Detect which cell encompasses the target text, then output its (X, Y) center coordinate. 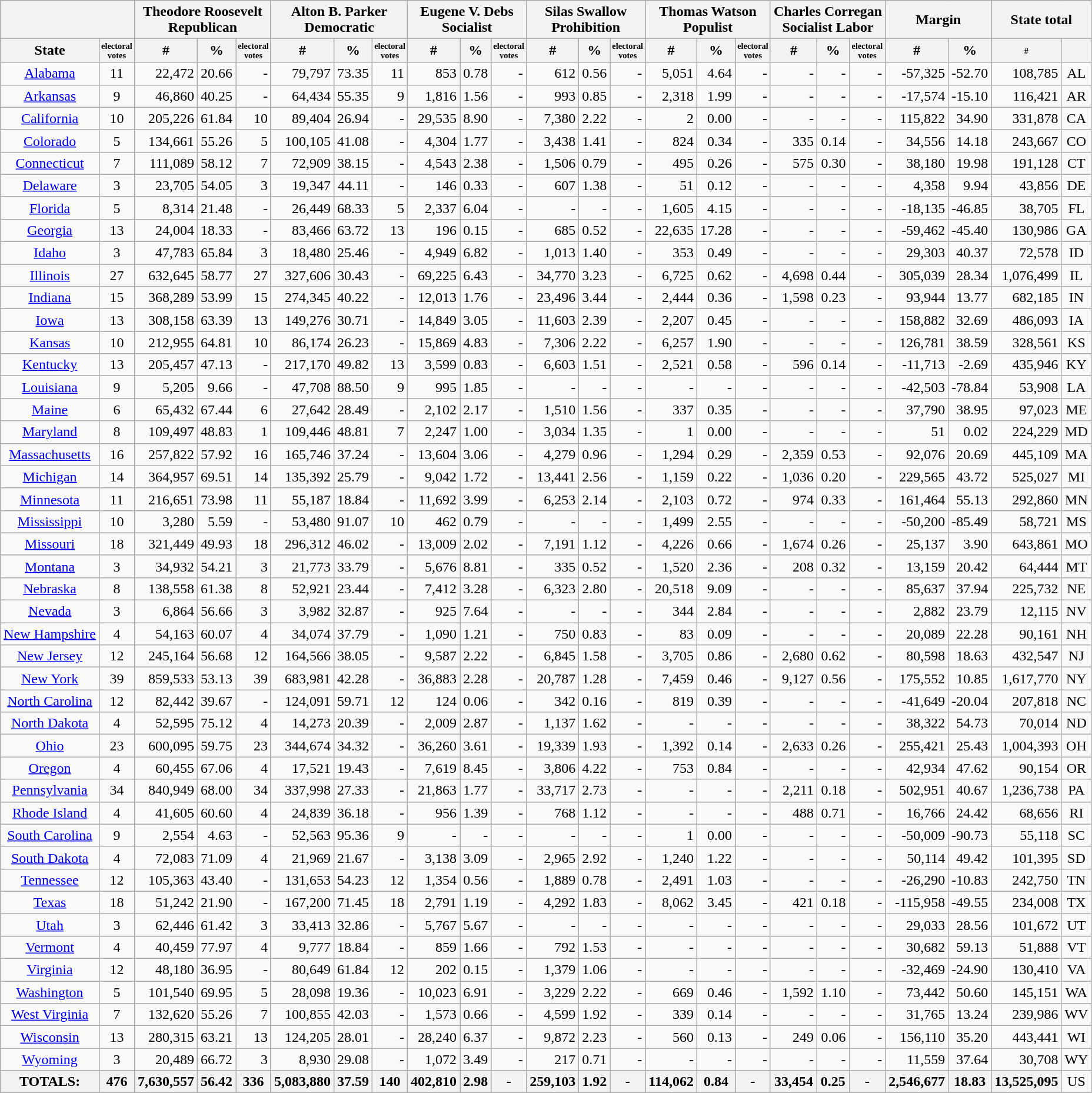
1,510 (553, 410)
1,240 (671, 858)
21,863 (434, 790)
Washington (50, 992)
156,110 (917, 1037)
1.90 (715, 343)
682,185 (1026, 298)
8,930 (302, 1059)
1.22 (715, 858)
-24.90 (970, 970)
30,682 (917, 947)
68.00 (217, 790)
27,642 (302, 410)
280,315 (166, 1037)
Rhode Island (50, 813)
67.06 (217, 768)
607 (553, 185)
Utah (50, 925)
207,818 (1026, 701)
69.51 (217, 477)
KS (1077, 343)
38.59 (970, 343)
13.24 (970, 1015)
36,260 (434, 746)
146 (434, 185)
255,421 (917, 746)
Illinois (50, 275)
4,698 (793, 275)
18.83 (970, 1082)
Alabama (50, 74)
3,280 (166, 521)
443,441 (1026, 1037)
82,442 (166, 701)
669 (671, 992)
337,998 (302, 790)
2,882 (917, 612)
Eugene V. DebsSocialist (467, 20)
30.71 (353, 320)
WY (1077, 1059)
167,200 (302, 902)
20,518 (671, 589)
212,955 (166, 343)
89,404 (302, 118)
63.21 (217, 1037)
11,692 (434, 499)
0.85 (594, 96)
37.79 (353, 634)
-2.69 (970, 365)
1.99 (715, 96)
9,777 (302, 947)
36.95 (217, 970)
86,174 (302, 343)
2.28 (475, 679)
1.19 (475, 902)
60,455 (166, 768)
1.72 (475, 477)
72,578 (1026, 253)
1,499 (671, 521)
54.73 (970, 723)
2,318 (671, 96)
3.90 (970, 544)
22,635 (671, 230)
234,008 (1026, 902)
9,042 (434, 477)
5.59 (217, 521)
525,027 (1026, 477)
21.48 (217, 208)
MA (1077, 454)
3,806 (553, 768)
2 (671, 118)
69,225 (434, 275)
1,816 (434, 96)
Thomas WatsonPopulist (708, 20)
0.13 (715, 1037)
23.44 (353, 589)
Massachusetts (50, 454)
65,432 (166, 410)
100,855 (302, 1015)
South Carolina (50, 835)
16,766 (917, 813)
90,154 (1026, 768)
7,619 (434, 768)
40.22 (353, 298)
24,004 (166, 230)
0.49 (715, 253)
217,170 (302, 365)
56.66 (217, 612)
12,115 (1026, 612)
33.79 (353, 566)
3,138 (434, 858)
3,982 (302, 612)
11,559 (917, 1059)
NC (1077, 701)
1.28 (594, 679)
50.60 (970, 992)
1.53 (594, 947)
344,674 (302, 746)
MO (1077, 544)
47.13 (217, 365)
85,637 (917, 589)
0.20 (833, 477)
97,023 (1026, 410)
225,732 (1026, 589)
4.64 (715, 74)
2.84 (715, 612)
0.34 (715, 141)
34.90 (970, 118)
29,033 (917, 925)
342 (553, 701)
64,434 (302, 96)
1.06 (594, 970)
33,717 (553, 790)
224,229 (1026, 432)
2,491 (671, 880)
2.23 (594, 1037)
55.13 (970, 499)
53.99 (217, 298)
Nebraska (50, 589)
4,599 (553, 1015)
337 (671, 410)
59.13 (970, 947)
18,480 (302, 253)
50,114 (917, 858)
ND (1077, 723)
259,103 (553, 1082)
1.51 (594, 365)
71.45 (353, 902)
19,347 (302, 185)
Montana (50, 566)
34,770 (553, 275)
495 (671, 163)
23.79 (970, 612)
364,957 (166, 477)
38.15 (353, 163)
MT (1077, 566)
51,242 (166, 902)
42.03 (353, 1015)
0.44 (833, 275)
5,676 (434, 566)
72,083 (166, 858)
3.49 (475, 1059)
59.75 (217, 746)
61.42 (217, 925)
38,180 (917, 163)
486,093 (1026, 320)
925 (434, 612)
22.28 (970, 634)
1,573 (434, 1015)
20.42 (970, 566)
18.33 (217, 230)
South Dakota (50, 858)
5,205 (166, 387)
305,039 (917, 275)
58.12 (217, 163)
Texas (50, 902)
54.05 (217, 185)
6,603 (553, 365)
25.43 (970, 746)
768 (553, 813)
-15.10 (970, 96)
40.37 (970, 253)
49.82 (353, 365)
28.01 (353, 1037)
2,444 (671, 298)
North Dakota (50, 723)
43.72 (970, 477)
853 (434, 74)
0.32 (833, 566)
UT (1077, 925)
859,533 (166, 679)
8,062 (671, 902)
Silas SwallowProhibition (586, 20)
2.80 (594, 589)
DE (1077, 185)
28,098 (302, 992)
66.72 (217, 1059)
47,708 (302, 387)
-50,200 (917, 521)
10,023 (434, 992)
114,062 (671, 1082)
-50,009 (917, 835)
32.69 (970, 320)
42,934 (917, 768)
46,860 (166, 96)
11,603 (553, 320)
ME (1077, 410)
56.42 (217, 1082)
54.21 (217, 566)
2,102 (434, 410)
TN (1077, 880)
1,520 (671, 566)
3,438 (553, 141)
New Jersey (50, 656)
336 (254, 1082)
327,606 (302, 275)
Vermont (50, 947)
NE (1077, 589)
38,705 (1026, 208)
20,489 (166, 1059)
43.40 (217, 880)
612 (553, 74)
55,118 (1026, 835)
MD (1077, 432)
52,563 (302, 835)
32.86 (353, 925)
4.63 (217, 835)
824 (671, 141)
80,649 (302, 970)
37.24 (353, 454)
10.85 (970, 679)
34.32 (353, 746)
2,247 (434, 432)
2,009 (434, 723)
3.99 (475, 499)
61.38 (217, 589)
5.67 (475, 925)
TOTALS: (50, 1082)
145,151 (1026, 992)
101,540 (166, 992)
49.42 (970, 858)
Pennsylvania (50, 790)
368,289 (166, 298)
FL (1077, 208)
9,872 (553, 1037)
40.67 (970, 790)
2.73 (594, 790)
TX (1077, 902)
80,598 (917, 656)
2.92 (594, 858)
28.34 (970, 275)
4,304 (434, 141)
Wyoming (50, 1059)
0.72 (715, 499)
SD (1077, 858)
44.11 (353, 185)
34,932 (166, 566)
17.28 (715, 230)
792 (553, 947)
41,605 (166, 813)
CT (1077, 163)
IN (1077, 298)
-115,958 (917, 902)
13,009 (434, 544)
North Carolina (50, 701)
7,191 (553, 544)
13,604 (434, 454)
6,864 (166, 612)
0.16 (594, 701)
53.13 (217, 679)
140 (390, 1082)
20.69 (970, 454)
Oregon (50, 768)
46.02 (353, 544)
149,276 (302, 320)
1,137 (553, 723)
4.22 (594, 768)
2.02 (475, 544)
24.42 (970, 813)
25.46 (353, 253)
Delaware (50, 185)
GA (1077, 230)
3,705 (671, 656)
3,229 (553, 992)
0.96 (594, 454)
28.56 (970, 925)
Theodore RooseveltRepublican (202, 20)
130,410 (1026, 970)
7,459 (671, 679)
859 (434, 947)
-17,574 (917, 96)
Indiana (50, 298)
331,878 (1026, 118)
29,303 (917, 253)
502,951 (917, 790)
7,412 (434, 589)
60.07 (217, 634)
-46.85 (970, 208)
13,525,095 (1026, 1082)
83 (671, 634)
101,395 (1026, 858)
1,598 (793, 298)
36.18 (353, 813)
1,294 (671, 454)
2.98 (475, 1082)
1.40 (594, 253)
-78.84 (970, 387)
New Hampshire (50, 634)
1,159 (671, 477)
13.77 (970, 298)
0.53 (833, 454)
13,441 (553, 477)
0.58 (715, 365)
6,323 (553, 589)
19.43 (353, 768)
24,839 (302, 813)
217 (553, 1059)
33,413 (302, 925)
West Virginia (50, 1015)
IL (1077, 275)
42.28 (353, 679)
819 (671, 701)
0.09 (715, 634)
37,790 (917, 410)
52,595 (166, 723)
20.66 (217, 74)
1,090 (434, 634)
14,849 (434, 320)
3.23 (594, 275)
321,449 (166, 544)
37.64 (970, 1059)
3.61 (475, 746)
Georgia (50, 230)
Arkansas (50, 96)
73,442 (917, 992)
1,605 (671, 208)
Nevada (50, 612)
26,449 (302, 208)
8.45 (475, 768)
2,103 (671, 499)
596 (793, 365)
4,226 (671, 544)
6.37 (475, 1037)
245,164 (166, 656)
ID (1077, 253)
NY (1077, 679)
21,773 (302, 566)
1.76 (475, 298)
91.07 (353, 521)
Margin (938, 20)
1,354 (434, 880)
3.45 (715, 902)
-32,469 (917, 970)
Florida (50, 208)
1.41 (594, 141)
108,785 (1026, 74)
575 (793, 163)
71.09 (217, 858)
-90.73 (970, 835)
Idaho (50, 253)
8.81 (475, 566)
164,566 (302, 656)
33,454 (793, 1082)
19,339 (553, 746)
25.79 (353, 477)
Virginia (50, 970)
72,909 (302, 163)
52,921 (302, 589)
4,543 (434, 163)
53,480 (302, 521)
7,306 (553, 343)
402,810 (434, 1082)
25,137 (917, 544)
83,466 (302, 230)
993 (553, 96)
130,986 (1026, 230)
NH (1077, 634)
7,380 (553, 118)
683,981 (302, 679)
26.23 (353, 343)
9.94 (970, 185)
79,797 (302, 74)
685 (553, 230)
73.35 (353, 74)
600,095 (166, 746)
274,345 (302, 298)
64,444 (1026, 566)
1,379 (553, 970)
476 (116, 1082)
257,822 (166, 454)
4,292 (553, 902)
2,546,677 (917, 1082)
308,158 (166, 320)
124,205 (302, 1037)
-85.49 (970, 521)
1,036 (793, 477)
1,076,499 (1026, 275)
2.87 (475, 723)
1,889 (553, 880)
4.15 (715, 208)
432,547 (1026, 656)
1,236,738 (1026, 790)
38.05 (353, 656)
4,949 (434, 253)
63.39 (217, 320)
69.95 (217, 992)
9.09 (715, 589)
2.38 (475, 163)
0.39 (715, 701)
29.08 (353, 1059)
115,822 (917, 118)
6,845 (553, 656)
WV (1077, 1015)
WI (1077, 1037)
6.91 (475, 992)
4.83 (475, 343)
126,781 (917, 343)
State (50, 51)
2,680 (793, 656)
NV (1077, 612)
63.72 (353, 230)
43,856 (1026, 185)
20,787 (553, 679)
21.90 (217, 902)
MI (1077, 477)
1.62 (594, 723)
WA (1077, 992)
AR (1077, 96)
196 (434, 230)
53,908 (1026, 387)
7.64 (475, 612)
CO (1077, 141)
249 (793, 1037)
8.90 (475, 118)
-49.55 (970, 902)
55.35 (353, 96)
134,661 (166, 141)
20.39 (353, 723)
1.66 (475, 947)
37.59 (353, 1082)
40.25 (217, 96)
109,446 (302, 432)
51,888 (1026, 947)
243,667 (1026, 141)
995 (434, 387)
1,392 (671, 746)
974 (793, 499)
-57,325 (917, 74)
131,653 (302, 880)
643,861 (1026, 544)
4,279 (553, 454)
6,725 (671, 275)
6,257 (671, 343)
OR (1077, 768)
58.77 (217, 275)
21,969 (302, 858)
17,521 (302, 768)
56.68 (217, 656)
101,672 (1026, 925)
48.83 (217, 432)
23,705 (166, 185)
165,746 (302, 454)
2,207 (671, 320)
956 (434, 813)
1.10 (833, 992)
1.39 (475, 813)
1,004,393 (1026, 746)
Minnesota (50, 499)
132,620 (166, 1015)
34,074 (302, 634)
California (50, 118)
34,556 (917, 141)
344 (671, 612)
239,986 (1026, 1015)
5,083,880 (302, 1082)
0.30 (833, 163)
95.36 (353, 835)
1.21 (475, 634)
MN (1077, 499)
US (1077, 1082)
2.36 (715, 566)
1,013 (553, 253)
19.98 (970, 163)
753 (671, 768)
2,633 (793, 746)
445,109 (1026, 454)
0.29 (715, 454)
IA (1077, 320)
31,765 (917, 1015)
3,034 (553, 432)
1.93 (594, 746)
191,128 (1026, 163)
68.33 (353, 208)
36,883 (434, 679)
Ohio (50, 746)
92,076 (917, 454)
2.17 (475, 410)
26.94 (353, 118)
3.28 (475, 589)
3.44 (594, 298)
0.36 (715, 298)
-10.83 (970, 880)
CA (1077, 118)
2.14 (594, 499)
1,617,770 (1026, 679)
-11,713 (917, 365)
105,363 (166, 880)
41.08 (353, 141)
38,322 (917, 723)
0.35 (715, 410)
1,592 (793, 992)
202 (434, 970)
27.33 (353, 790)
100,105 (302, 141)
0.25 (833, 1082)
12,013 (434, 298)
6.82 (475, 253)
205,226 (166, 118)
208 (793, 566)
1,506 (553, 163)
23,496 (553, 298)
1.83 (594, 902)
339 (671, 1015)
PA (1077, 790)
2,554 (166, 835)
14,273 (302, 723)
6,253 (553, 499)
229,565 (917, 477)
OH (1077, 746)
65.84 (217, 253)
9,127 (793, 679)
Louisiana (50, 387)
1.85 (475, 387)
13,159 (917, 566)
-45.40 (970, 230)
SC (1077, 835)
5,767 (434, 925)
55,187 (302, 499)
39.67 (217, 701)
70,014 (1026, 723)
68,656 (1026, 813)
2,791 (434, 902)
1,072 (434, 1059)
VA (1077, 970)
35.20 (970, 1037)
135,392 (302, 477)
8,314 (166, 208)
AL (1077, 74)
-42,503 (917, 387)
1.58 (594, 656)
2.55 (715, 521)
161,464 (917, 499)
67.44 (217, 410)
109,497 (166, 432)
750 (553, 634)
2,359 (793, 454)
9.66 (217, 387)
28.49 (353, 410)
14.18 (970, 141)
0.86 (715, 656)
158,882 (917, 320)
KY (1077, 365)
124 (434, 701)
2,965 (553, 858)
462 (434, 521)
0.23 (833, 298)
VT (1077, 947)
2,211 (793, 790)
Mississippi (50, 521)
47,783 (166, 253)
Maine (50, 410)
421 (793, 902)
296,312 (302, 544)
47.62 (970, 768)
Connecticut (50, 163)
1.00 (475, 432)
-41,649 (917, 701)
NJ (1077, 656)
59.71 (353, 701)
62,446 (166, 925)
175,552 (917, 679)
1.38 (594, 185)
292,860 (1026, 499)
37.94 (970, 589)
353 (671, 253)
632,645 (166, 275)
0.02 (970, 432)
21.67 (353, 858)
64.81 (217, 343)
-52.70 (970, 74)
40,459 (166, 947)
Iowa (50, 320)
49.93 (217, 544)
18.63 (970, 656)
29,535 (434, 118)
State total (1041, 20)
19.36 (353, 992)
242,750 (1026, 880)
Charles CorreganSocialist Labor (827, 20)
138,558 (166, 589)
30.43 (353, 275)
0.45 (715, 320)
-59,462 (917, 230)
328,561 (1026, 343)
New York (50, 679)
75.12 (217, 723)
-20.04 (970, 701)
93,944 (917, 298)
48,180 (166, 970)
15,869 (434, 343)
1.03 (715, 880)
205,457 (166, 365)
0.12 (715, 185)
Alton B. ParkerDemocratic (339, 20)
22,472 (166, 74)
20,089 (917, 634)
0.22 (715, 477)
28,240 (434, 1037)
77.97 (217, 947)
5,051 (671, 74)
48.81 (353, 432)
6.04 (475, 208)
90,161 (1026, 634)
124,091 (302, 701)
RI (1077, 813)
116,421 (1026, 96)
3.09 (475, 858)
73.98 (217, 499)
58,721 (1026, 521)
2.56 (594, 477)
7,630,557 (166, 1082)
88.50 (353, 387)
2.39 (594, 320)
Kentucky (50, 365)
840,949 (166, 790)
3.06 (475, 454)
32.87 (353, 612)
LA (1077, 387)
54.23 (353, 880)
57.92 (217, 454)
3,599 (434, 365)
54,163 (166, 634)
Michigan (50, 477)
9,587 (434, 656)
3.05 (475, 320)
488 (793, 813)
435,946 (1026, 365)
111,089 (166, 163)
MS (1077, 521)
4,358 (917, 185)
Kansas (50, 343)
560 (671, 1037)
2,337 (434, 208)
2,521 (671, 365)
Missouri (50, 544)
216,651 (166, 499)
1,674 (793, 544)
Tennessee (50, 880)
1.35 (594, 432)
-26,290 (917, 880)
Maryland (50, 432)
Colorado (50, 141)
6.43 (475, 275)
Wisconsin (50, 1037)
30,708 (1026, 1059)
60.60 (217, 813)
-18,135 (917, 208)
38.95 (970, 410)
